Determine the (X, Y) coordinate at the center of the cell enclosing the given text.  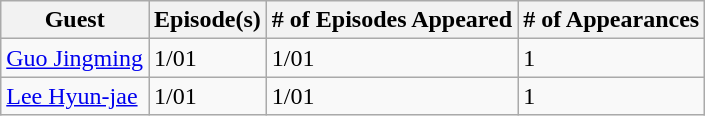
Guest (75, 20)
# of Appearances (612, 20)
# of Episodes Appeared (392, 20)
Lee Hyun-jae (75, 96)
Guo Jingming (75, 58)
Episode(s) (207, 20)
